Search for the cell housing the specified text and yield its (x, y) center coordinate. 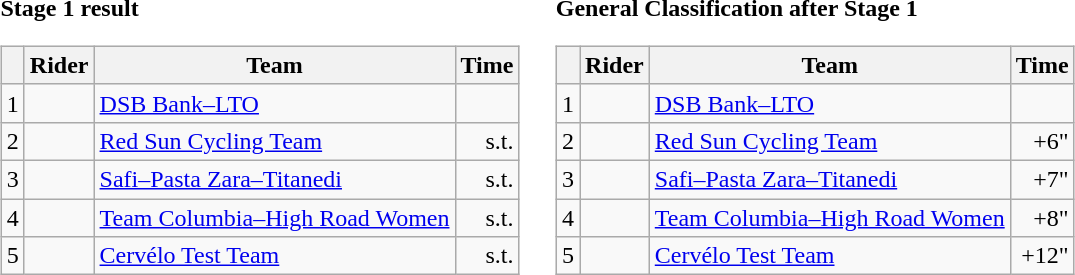
+8" (1042, 217)
+12" (1042, 256)
+7" (1042, 179)
+6" (1042, 141)
